Identify which cell holds the provided text, then report its [x, y] central coordinate. 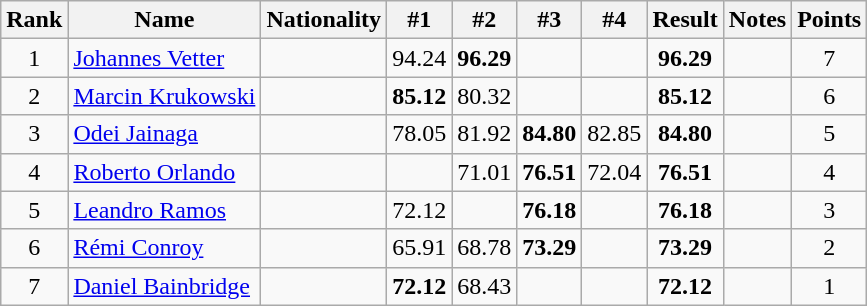
Leandro Ramos [164, 210]
Rank [34, 20]
Name [164, 20]
78.05 [420, 134]
81.92 [484, 134]
94.24 [420, 58]
Odei Jainaga [164, 134]
#1 [420, 20]
80.32 [484, 96]
Nationality [324, 20]
#4 [614, 20]
71.01 [484, 172]
#2 [484, 20]
68.43 [484, 286]
Rémi Conroy [164, 248]
Johannes Vetter [164, 58]
Marcin Krukowski [164, 96]
68.78 [484, 248]
65.91 [420, 248]
Notes [757, 20]
Result [685, 20]
Points [830, 20]
#3 [550, 20]
Daniel Bainbridge [164, 286]
72.04 [614, 172]
Roberto Orlando [164, 172]
82.85 [614, 134]
